Detect which cell encompasses the target text, then output its (X, Y) center coordinate. 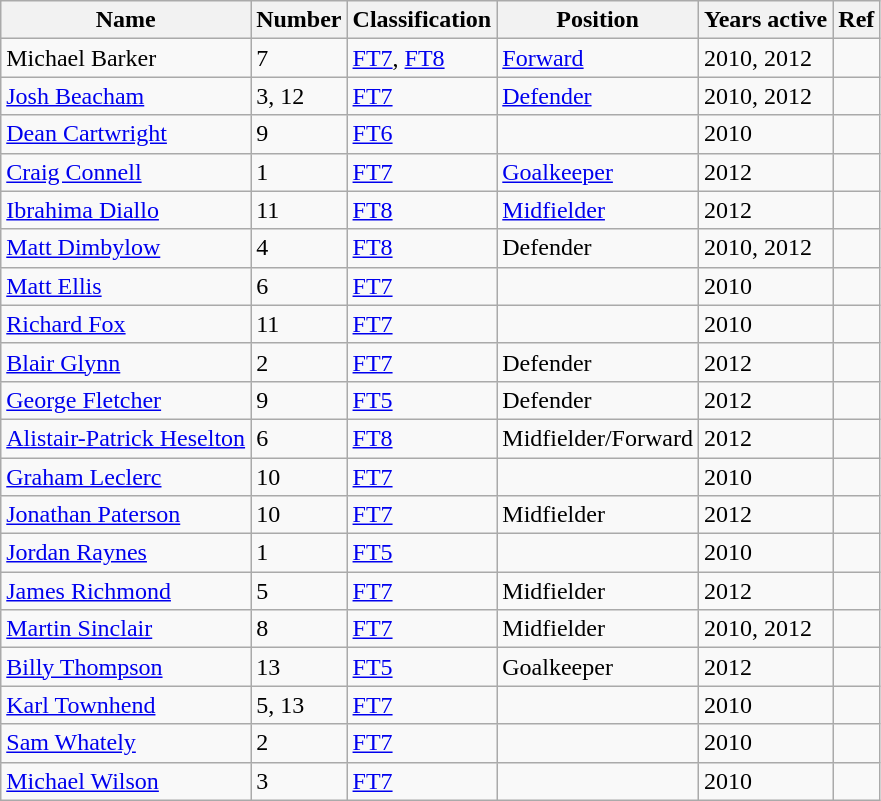
Ibrahima Diallo (126, 210)
Billy Thompson (126, 667)
Matt Ellis (126, 286)
Matt Dimbylow (126, 248)
Martin Sinclair (126, 629)
Years active (765, 20)
7 (299, 58)
Forward (598, 58)
Richard Fox (126, 324)
13 (299, 667)
5, 13 (299, 705)
3, 12 (299, 96)
Position (598, 20)
Sam Whately (126, 743)
FT6 (422, 134)
Michael Wilson (126, 781)
FT7, FT8 (422, 58)
George Fletcher (126, 400)
Ref (856, 20)
James Richmond (126, 591)
Jordan Raynes (126, 553)
Name (126, 20)
5 (299, 591)
Michael Barker (126, 58)
Alistair-Patrick Heselton (126, 438)
3 (299, 781)
8 (299, 629)
Blair Glynn (126, 362)
Karl Townhend (126, 705)
Graham Leclerc (126, 477)
Josh Beacham (126, 96)
Classification (422, 20)
Craig Connell (126, 172)
Midfielder/Forward (598, 438)
Number (299, 20)
4 (299, 248)
Dean Cartwright (126, 134)
Jonathan Paterson (126, 515)
